Output the (x, y) coordinate of the center of the cell containing the given text.  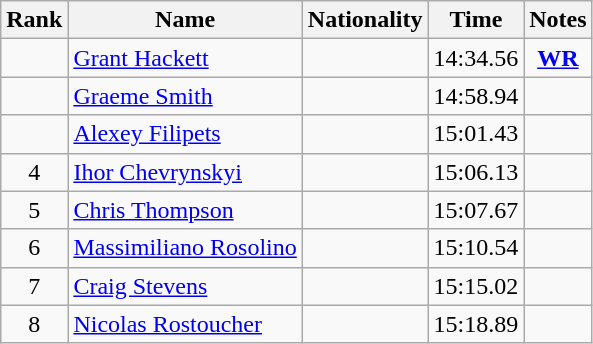
15:01.43 (476, 134)
15:15.02 (476, 286)
Massimiliano Rosolino (185, 248)
Notes (558, 20)
Graeme Smith (185, 96)
Nicolas Rostoucher (185, 324)
15:06.13 (476, 172)
15:10.54 (476, 248)
WR (558, 58)
14:58.94 (476, 96)
7 (34, 286)
Nationality (365, 20)
6 (34, 248)
14:34.56 (476, 58)
Ihor Chevrynskyi (185, 172)
Craig Stevens (185, 286)
Chris Thompson (185, 210)
8 (34, 324)
15:18.89 (476, 324)
Time (476, 20)
Grant Hackett (185, 58)
5 (34, 210)
4 (34, 172)
Rank (34, 20)
Alexey Filipets (185, 134)
15:07.67 (476, 210)
Name (185, 20)
